Search for the cell housing the specified text and yield its [X, Y] center coordinate. 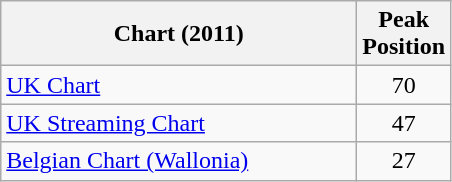
UK Streaming Chart [179, 123]
Chart (2011) [179, 34]
UK Chart [179, 85]
PeakPosition [404, 34]
Belgian Chart (Wallonia) [179, 161]
70 [404, 85]
27 [404, 161]
47 [404, 123]
